Extract the (x, y) coordinate from the center of the cell holding the provided text.  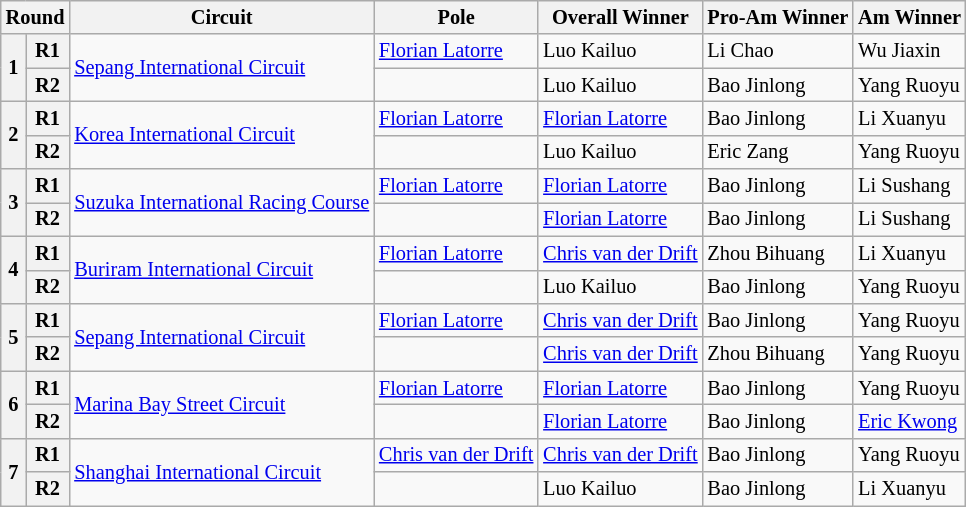
Overall Winner (620, 17)
Round (36, 17)
2 (14, 134)
6 (14, 404)
Marina Bay Street Circuit (222, 404)
Buriram International Circuit (222, 270)
Pole (456, 17)
Shanghai International Circuit (222, 472)
Suzuka International Racing Course (222, 202)
4 (14, 270)
7 (14, 472)
5 (14, 336)
1 (14, 68)
3 (14, 202)
Li Chao (778, 51)
Eric Zang (778, 152)
Wu Jiaxin (910, 51)
Korea International Circuit (222, 134)
Eric Kwong (910, 421)
Pro-Am Winner (778, 17)
Circuit (222, 17)
Am Winner (910, 17)
